Extract the (X, Y) coordinate from the center of the cell holding the provided text.  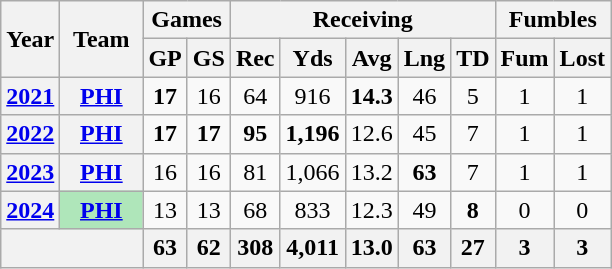
13.2 (372, 172)
62 (208, 248)
Lost (582, 58)
Team (102, 39)
308 (255, 248)
8 (473, 210)
2022 (30, 134)
Games (186, 20)
Year (30, 39)
1,066 (312, 172)
Lng (424, 58)
64 (255, 96)
Yds (312, 58)
4,011 (312, 248)
Fum (524, 58)
46 (424, 96)
12.3 (372, 210)
GP (165, 58)
5 (473, 96)
2023 (30, 172)
833 (312, 210)
2021 (30, 96)
95 (255, 134)
27 (473, 248)
45 (424, 134)
68 (255, 210)
14.3 (372, 96)
TD (473, 58)
Receiving (362, 20)
Avg (372, 58)
GS (208, 58)
2024 (30, 210)
81 (255, 172)
Rec (255, 58)
49 (424, 210)
13.0 (372, 248)
Fumbles (552, 20)
12.6 (372, 134)
1,196 (312, 134)
916 (312, 96)
